Detect which cell encompasses the target text, then output its (x, y) center coordinate. 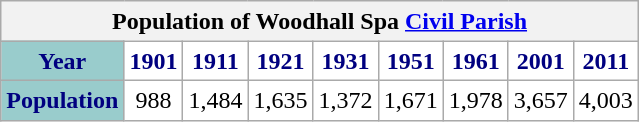
4,003 (606, 100)
988 (154, 100)
1931 (346, 61)
1,671 (410, 100)
Population of Woodhall Spa Civil Parish (320, 21)
Population (62, 100)
3,657 (540, 100)
1,978 (476, 100)
1951 (410, 61)
2011 (606, 61)
1911 (216, 61)
2001 (540, 61)
1,372 (346, 100)
Year (62, 61)
1961 (476, 61)
1,635 (280, 100)
1901 (154, 61)
1,484 (216, 100)
1921 (280, 61)
